Return (X, Y) of the center of cell containing provided text 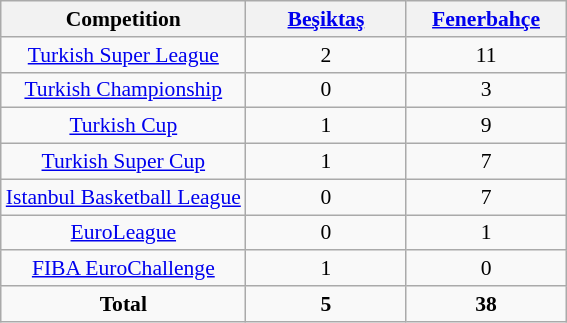
38 (486, 304)
Turkish Super Cup (124, 162)
Turkish Cup (124, 126)
11 (486, 55)
Turkish Championship (124, 90)
9 (486, 126)
Istanbul Basketball League (124, 197)
Competition (124, 19)
Total (124, 304)
FIBA EuroChallenge (124, 269)
EuroLeague (124, 233)
2 (326, 55)
Beşiktaş (326, 19)
5 (326, 304)
Fenerbahçe (486, 19)
3 (486, 90)
Turkish Super League (124, 55)
